From the cell containing the given text, extract its center point as (x, y) coordinate. 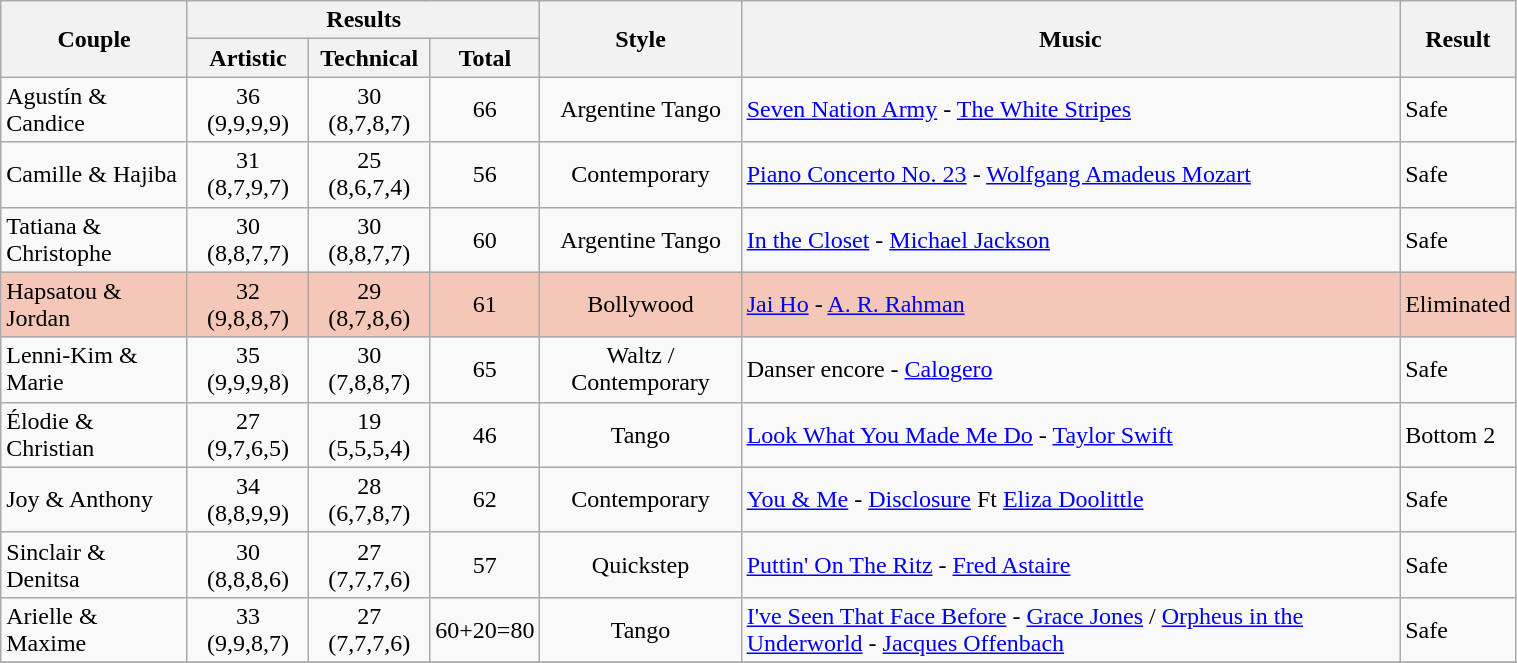
25 (8,6,7,4) (370, 174)
Look What You Made Me Do - Taylor Swift (1070, 434)
You & Me - Disclosure Ft Eliza Doolittle (1070, 500)
36 (9,9,9,9) (248, 110)
29 (8,7,8,6) (370, 304)
Result (1458, 39)
30 (8,7,8,7) (370, 110)
46 (485, 434)
Danser encore - Calogero (1070, 370)
57 (485, 564)
56 (485, 174)
Eliminated (1458, 304)
33 (9,9,8,7) (248, 630)
65 (485, 370)
Jai Ho - A. R. Rahman (1070, 304)
Couple (94, 39)
Results (364, 20)
31 (8,7,9,7) (248, 174)
28 (6,7,8,7) (370, 500)
Joy & Anthony (94, 500)
62 (485, 500)
Sinclair & Denitsa (94, 564)
Total (485, 58)
Arielle & Maxime (94, 630)
66 (485, 110)
35 (9,9,9,8) (248, 370)
32 (9,8,8,7) (248, 304)
Lenni-Kim & Marie (94, 370)
Seven Nation Army - The White Stripes (1070, 110)
Artistic (248, 58)
Agustín & Candice (94, 110)
19 (5,5,5,4) (370, 434)
Style (640, 39)
I've Seen That Face Before - Grace Jones / Orpheus in the Underworld - Jacques Offenbach (1070, 630)
In the Closet - Michael Jackson (1070, 240)
30 (8,8,8,6) (248, 564)
Bottom 2 (1458, 434)
30 (7,8,8,7) (370, 370)
Waltz / Contemporary (640, 370)
Quickstep (640, 564)
Technical (370, 58)
60+20=80 (485, 630)
Music (1070, 39)
60 (485, 240)
27 (9,7,6,5) (248, 434)
Tatiana & Christophe (94, 240)
Élodie & Christian (94, 434)
Camille & Hajiba (94, 174)
34 (8,8,9,9) (248, 500)
Bollywood (640, 304)
61 (485, 304)
Piano Concerto No. 23 - Wolfgang Amadeus Mozart (1070, 174)
Hapsatou & Jordan (94, 304)
Puttin' On The Ritz - Fred Astaire (1070, 564)
